Capture the cell that displays the provided text and extract its (x, y) central coordinate. 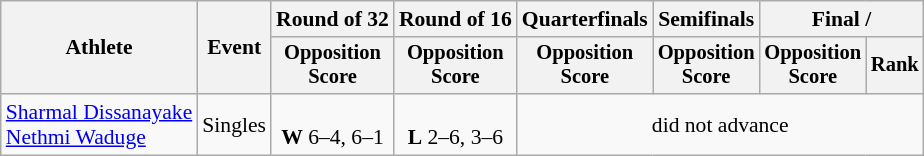
W 6–4, 6–1 (332, 124)
Final / (841, 19)
L 2–6, 3–6 (456, 124)
Sharmal DissanayakeNethmi Waduge (100, 124)
Rank (895, 66)
Semifinals (706, 19)
Event (234, 48)
Athlete (100, 48)
did not advance (720, 124)
Quarterfinals (585, 19)
Round of 16 (456, 19)
Round of 32 (332, 19)
Singles (234, 124)
